Detect which cell encompasses the target text, then output its [x, y] center coordinate. 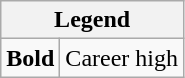
Bold [30, 58]
Legend [92, 20]
Career high [122, 58]
